Search for the cell housing the specified text and yield its (x, y) center coordinate. 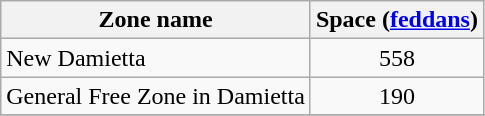
New Damietta (156, 58)
558 (396, 58)
Space (feddans) (396, 20)
Zone name (156, 20)
190 (396, 96)
General Free Zone in Damietta (156, 96)
